Determine the [x, y] coordinate at the center of the cell enclosing the given text.  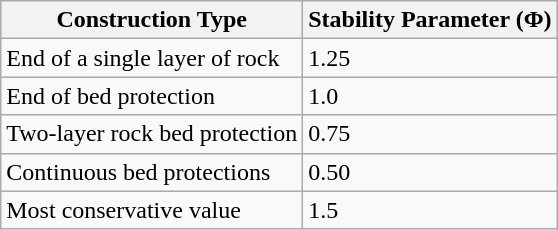
Two-layer rock bed protection [152, 134]
Construction Type [152, 20]
0.75 [430, 134]
Continuous bed protections [152, 172]
Stability Parameter (Φ) [430, 20]
1.5 [430, 210]
0.50 [430, 172]
1.0 [430, 96]
End of bed protection [152, 96]
1.25 [430, 58]
End of a single layer of rock [152, 58]
Most conservative value [152, 210]
